Provide the (x, y) coordinate of the cell's center where the given text is located.  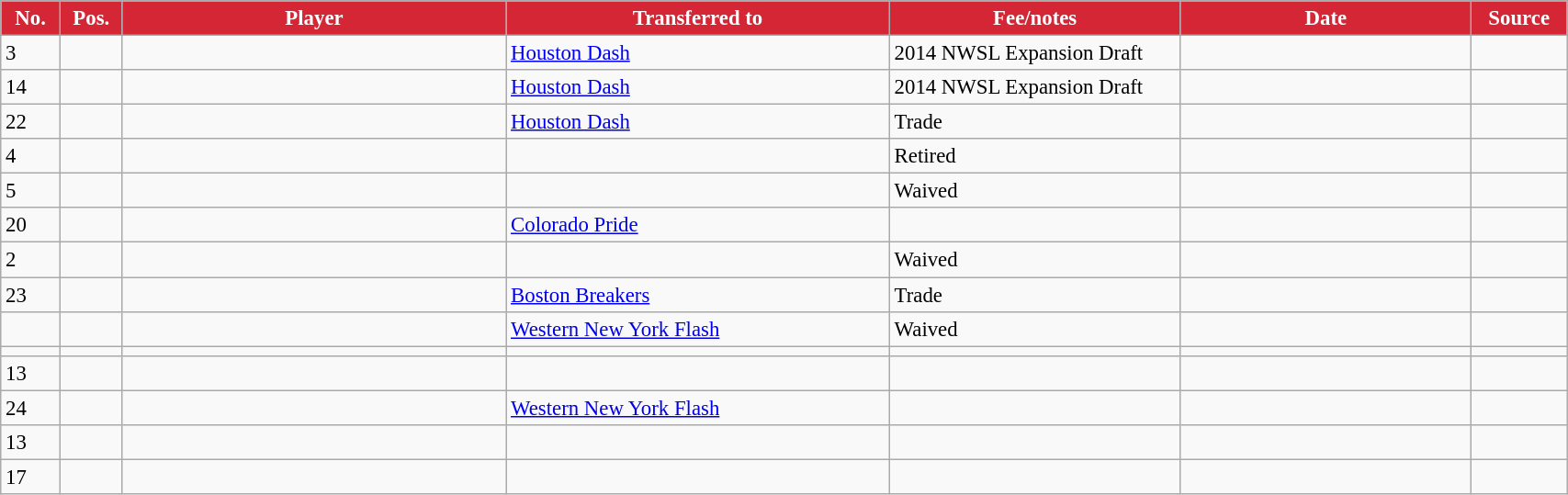
Boston Breakers (698, 295)
14 (31, 87)
17 (31, 477)
4 (31, 156)
Retired (1034, 156)
23 (31, 295)
5 (31, 191)
24 (31, 408)
3 (31, 53)
Source (1519, 18)
Transferred to (698, 18)
Colorado Pride (698, 225)
Pos. (91, 18)
20 (31, 225)
Player (314, 18)
2 (31, 260)
Date (1326, 18)
No. (31, 18)
Fee/notes (1034, 18)
22 (31, 122)
